Return the (X, Y) coordinate for the center point of the cell that contains the specified text.  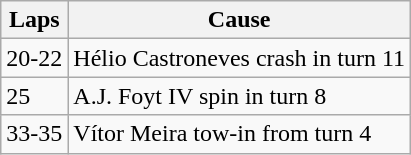
Vítor Meira tow-in from turn 4 (240, 134)
A.J. Foyt IV spin in turn 8 (240, 96)
25 (34, 96)
20-22 (34, 58)
Hélio Castroneves crash in turn 11 (240, 58)
Laps (34, 20)
33-35 (34, 134)
Cause (240, 20)
